Capture the cell that displays the provided text and extract its (x, y) central coordinate. 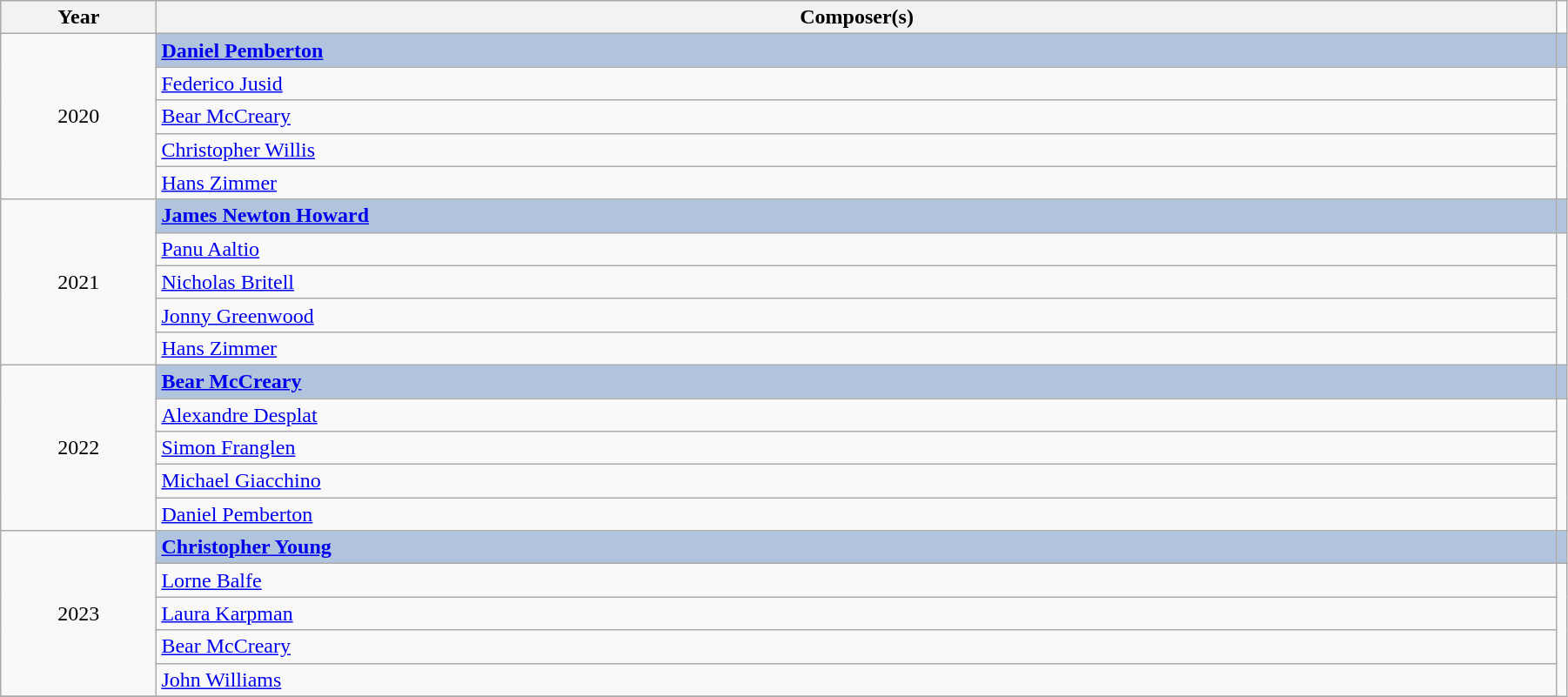
Nicholas Britell (857, 282)
Composer(s) (857, 17)
Christopher Young (857, 547)
Federico Jusid (857, 84)
Simon Franglen (857, 448)
2023 (78, 613)
Laura Karpman (857, 613)
Panu Aaltio (857, 249)
Lorne Balfe (857, 580)
James Newton Howard (857, 216)
John Williams (857, 680)
Michael Giacchino (857, 481)
Alexandre Desplat (857, 415)
Year (78, 17)
2020 (78, 117)
Christopher Willis (857, 150)
Jonny Greenwood (857, 315)
2021 (78, 282)
2022 (78, 447)
